Pinpoint the cell where the given text exists, returning its (x, y) midpoint coordinate. 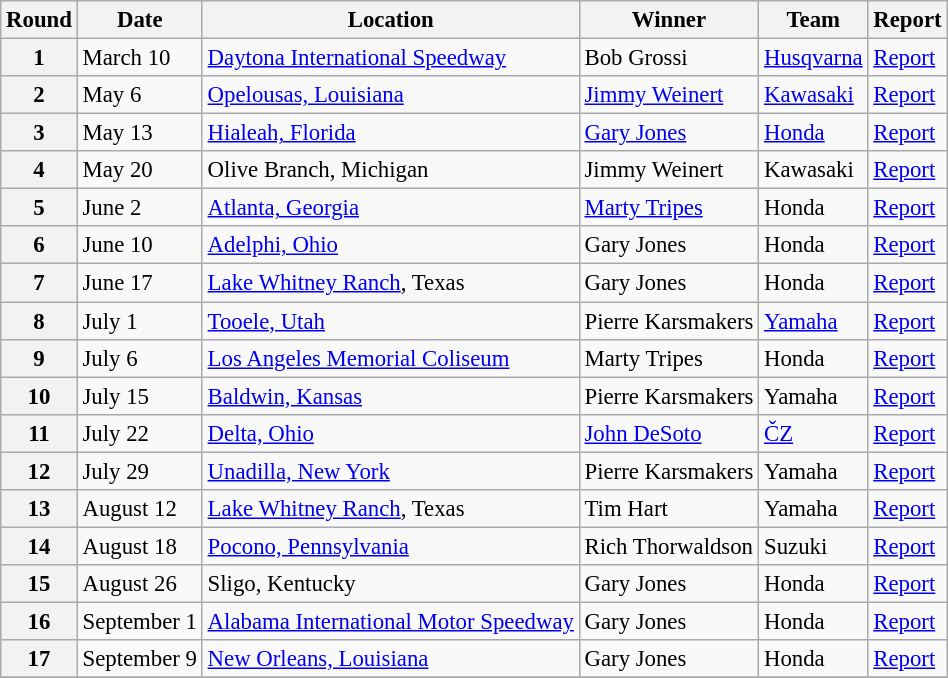
July 22 (140, 433)
Pocono, Pennsylvania (390, 546)
12 (39, 471)
July 1 (140, 321)
Tim Hart (668, 509)
14 (39, 546)
Hialeah, Florida (390, 133)
Unadilla, New York (390, 471)
4 (39, 170)
Olive Branch, Michigan (390, 170)
Opelousas, Louisiana (390, 95)
July 15 (140, 396)
July 29 (140, 471)
Suzuki (814, 546)
17 (39, 659)
June 17 (140, 283)
Delta, Ohio (390, 433)
Date (140, 20)
John DeSoto (668, 433)
7 (39, 283)
March 10 (140, 58)
Sligo, Kentucky (390, 584)
Tooele, Utah (390, 321)
June 10 (140, 245)
5 (39, 208)
8 (39, 321)
August 18 (140, 546)
6 (39, 245)
July 6 (140, 358)
Daytona International Speedway (390, 58)
16 (39, 621)
New Orleans, Louisiana (390, 659)
August 12 (140, 509)
Alabama International Motor Speedway (390, 621)
2 (39, 95)
August 26 (140, 584)
Los Angeles Memorial Coliseum (390, 358)
Husqvarna (814, 58)
3 (39, 133)
13 (39, 509)
9 (39, 358)
15 (39, 584)
May 20 (140, 170)
May 6 (140, 95)
1 (39, 58)
September 1 (140, 621)
10 (39, 396)
11 (39, 433)
May 13 (140, 133)
September 9 (140, 659)
Round (39, 20)
Rich Thorwaldson (668, 546)
ČZ (814, 433)
Atlanta, Georgia (390, 208)
Adelphi, Ohio (390, 245)
Location (390, 20)
Baldwin, Kansas (390, 396)
Team (814, 20)
Bob Grossi (668, 58)
Winner (668, 20)
June 2 (140, 208)
